Extract the (x, y) coordinate from the center of the cell holding the provided text.  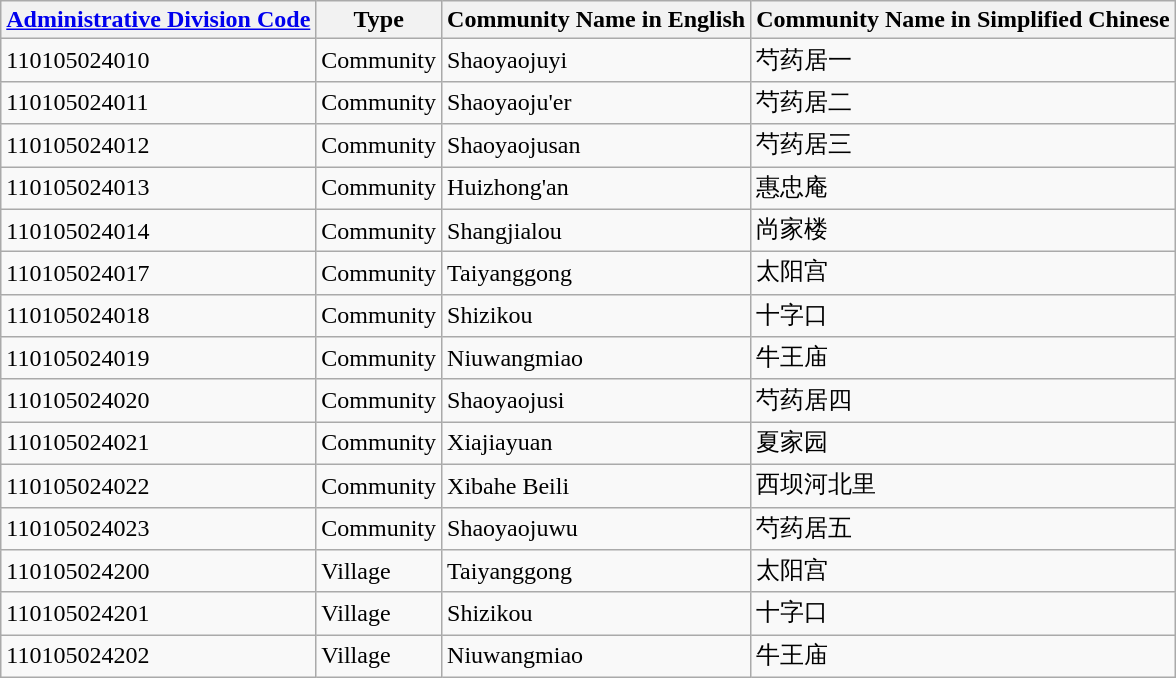
Xibahe Beili (596, 486)
Shangjialou (596, 230)
110105024019 (158, 358)
110105024014 (158, 230)
Type (379, 20)
Administrative Division Code (158, 20)
Shaoyaojuwu (596, 528)
Community Name in Simplified Chinese (963, 20)
110105024023 (158, 528)
Community Name in English (596, 20)
110105024201 (158, 614)
西坝河北里 (963, 486)
夏家园 (963, 444)
芍药居一 (963, 60)
芍药居三 (963, 146)
Shaoyaojusi (596, 400)
110105024012 (158, 146)
110105024011 (158, 102)
110105024021 (158, 444)
芍药居五 (963, 528)
110105024022 (158, 486)
110105024013 (158, 188)
110105024018 (158, 316)
Xiajiayuan (596, 444)
芍药居四 (963, 400)
尚家楼 (963, 230)
Shaoyaoju'er (596, 102)
110105024017 (158, 274)
110105024020 (158, 400)
110105024200 (158, 572)
芍药居二 (963, 102)
惠忠庵 (963, 188)
110105024010 (158, 60)
Shaoyaojuyi (596, 60)
Huizhong'an (596, 188)
Shaoyaojusan (596, 146)
110105024202 (158, 656)
